Find where the given text appears and provide that cell's center as (x, y) coordinate. 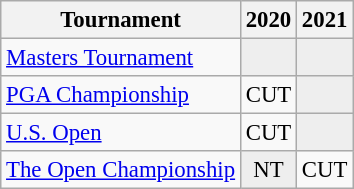
2020 (268, 20)
Tournament (121, 20)
NT (268, 170)
PGA Championship (121, 95)
2021 (325, 20)
The Open Championship (121, 170)
U.S. Open (121, 133)
Masters Tournament (121, 58)
